Locate the cell with the specified text and output its (X, Y) center coordinate. 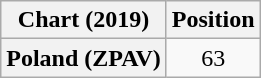
Poland (ZPAV) (84, 58)
63 (213, 58)
Position (213, 20)
Chart (2019) (84, 20)
